Identify which cell holds the provided text, then report its (X, Y) central coordinate. 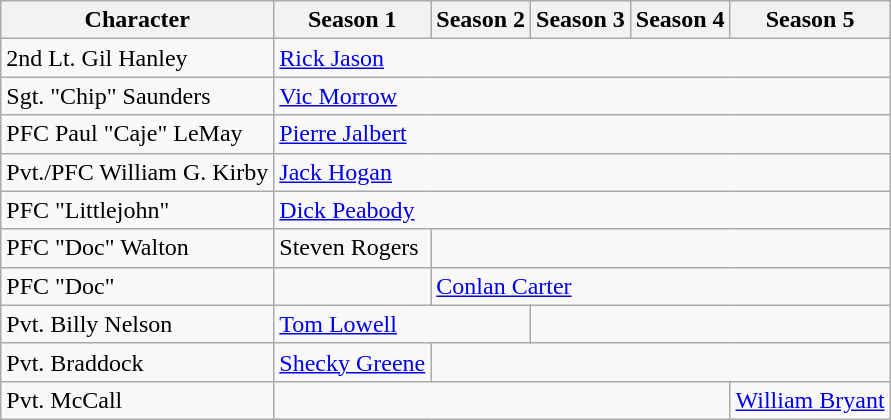
Character (138, 20)
Conlan Carter (660, 286)
Season 2 (481, 20)
Season 1 (352, 20)
Tom Lowell (402, 324)
Season 3 (581, 20)
Dick Peabody (582, 210)
Shecky Greene (352, 362)
Rick Jason (582, 58)
PFC "Littlejohn" (138, 210)
Jack Hogan (582, 172)
Season 4 (680, 20)
PFC Paul "Caje" LeMay (138, 134)
Vic Morrow (582, 96)
PFC "Doc" (138, 286)
William Bryant (810, 400)
Sgt. "Chip" Saunders (138, 96)
2nd Lt. Gil Hanley (138, 58)
Pvt. McCall (138, 400)
Steven Rogers (352, 248)
PFC "Doc" Walton (138, 248)
Pierre Jalbert (582, 134)
Season 5 (810, 20)
Pvt. Billy Nelson (138, 324)
Pvt./PFC William G. Kirby (138, 172)
Pvt. Braddock (138, 362)
